Search for the cell housing the specified text and yield its [x, y] center coordinate. 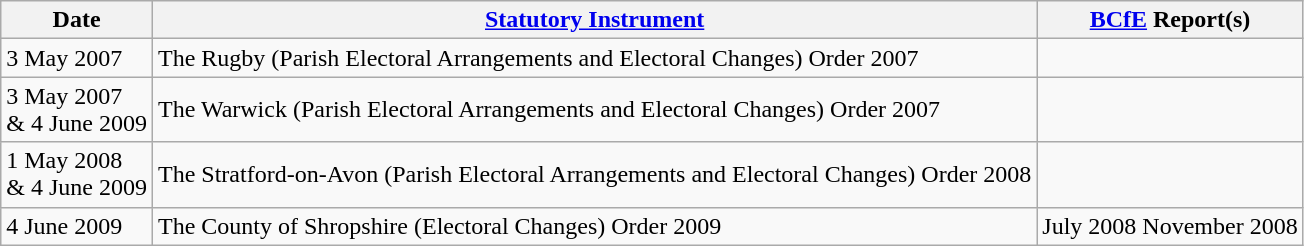
BCfE Report(s) [1170, 20]
3 May 2007 [77, 58]
The County of Shropshire (Electoral Changes) Order 2009 [594, 226]
July 2008 November 2008 [1170, 226]
1 May 2008& 4 June 2009 [77, 174]
Date [77, 20]
The Rugby (Parish Electoral Arrangements and Electoral Changes) Order 2007 [594, 58]
The Stratford-on-Avon (Parish Electoral Arrangements and Electoral Changes) Order 2008 [594, 174]
3 May 2007& 4 June 2009 [77, 110]
The Warwick (Parish Electoral Arrangements and Electoral Changes) Order 2007 [594, 110]
4 June 2009 [77, 226]
Statutory Instrument [594, 20]
